Provide the (x, y) coordinate of the cell's center where the given text is located.  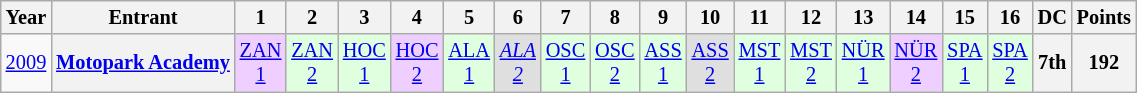
5 (469, 17)
Entrant (143, 17)
2 (312, 17)
7th (1052, 63)
14 (916, 17)
Points (1104, 17)
8 (614, 17)
MST2 (811, 63)
ALA2 (518, 63)
OSC1 (566, 63)
6 (518, 17)
7 (566, 17)
9 (662, 17)
SPA2 (1010, 63)
11 (760, 17)
NÜR1 (864, 63)
2009 (26, 63)
12 (811, 17)
ASS2 (710, 63)
4 (418, 17)
ZAN1 (261, 63)
HOC1 (364, 63)
SPA1 (964, 63)
MST1 (760, 63)
Motopark Academy (143, 63)
10 (710, 17)
HOC2 (418, 63)
13 (864, 17)
NÜR2 (916, 63)
ALA1 (469, 63)
OSC2 (614, 63)
ZAN2 (312, 63)
Year (26, 17)
3 (364, 17)
DC (1052, 17)
192 (1104, 63)
16 (1010, 17)
1 (261, 17)
ASS1 (662, 63)
15 (964, 17)
